Search for the cell housing the specified text and yield its (X, Y) center coordinate. 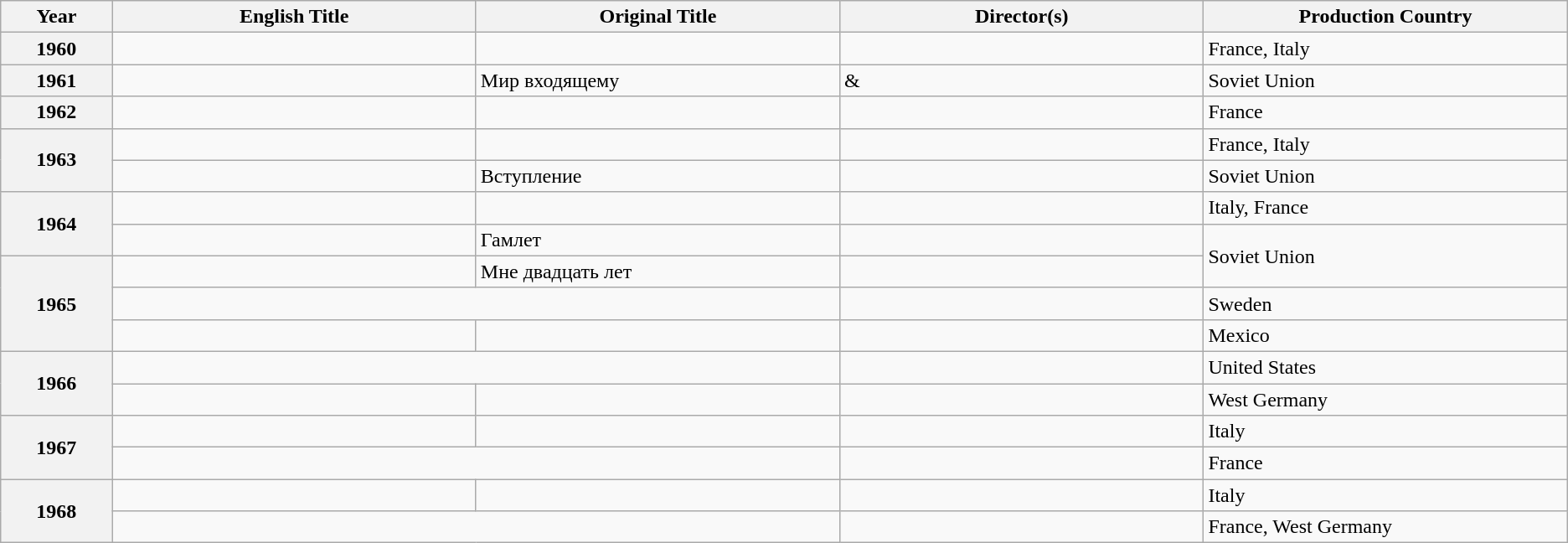
1964 (57, 224)
1960 (57, 49)
English Title (294, 17)
1965 (57, 303)
Мир входящему (658, 80)
Year (57, 17)
1967 (57, 447)
& (1022, 80)
United States (1385, 367)
1963 (57, 160)
1966 (57, 383)
Italy, France (1385, 208)
Гамлет (658, 240)
Вступление (658, 176)
1968 (57, 511)
Мне двадцать лет (658, 271)
1962 (57, 112)
Sweden (1385, 303)
Director(s) (1022, 17)
Production Country (1385, 17)
Mexico (1385, 335)
West Germany (1385, 400)
Original Title (658, 17)
1961 (57, 80)
France, West Germany (1385, 527)
